Capture the cell that displays the provided text and extract its (x, y) central coordinate. 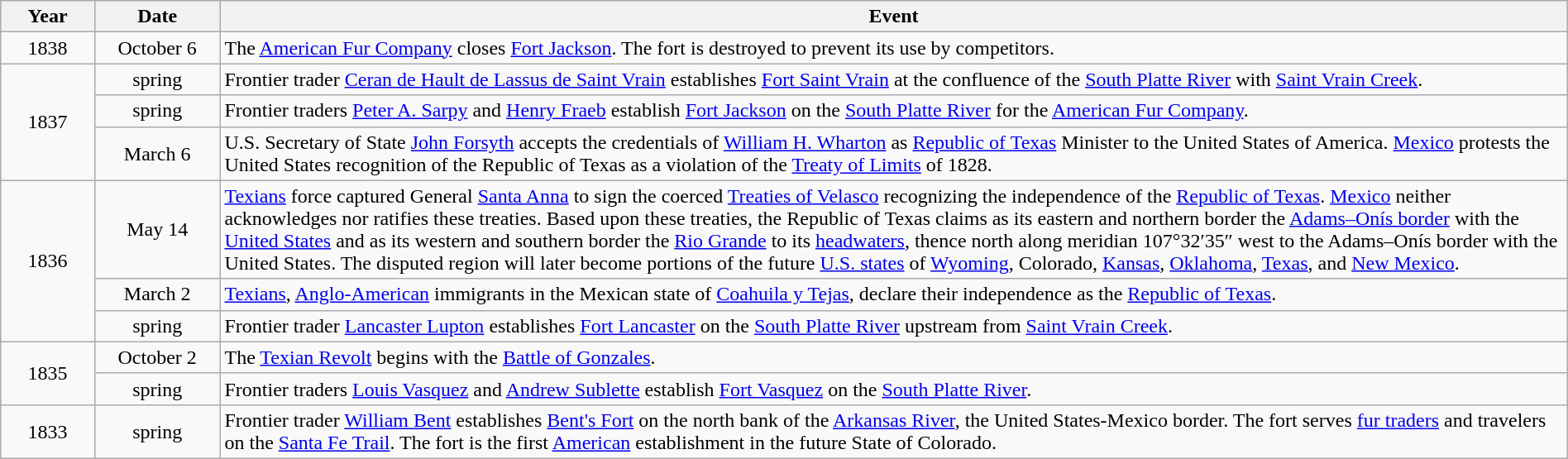
1836 (48, 261)
March 6 (157, 154)
Frontier trader Lancaster Lupton establishes Fort Lancaster on the South Platte River upstream from Saint Vrain Creek. (893, 326)
May 14 (157, 230)
Frontier traders Louis Vasquez and Andrew Sublette establish Fort Vasquez on the South Platte River. (893, 389)
October 2 (157, 357)
Event (893, 17)
The American Fur Company closes Fort Jackson. The fort is destroyed to prevent its use by competitors. (893, 48)
1838 (48, 48)
Texians, Anglo-American immigrants in the Mexican state of Coahuila y Tejas, declare their independence as the Republic of Texas. (893, 294)
Date (157, 17)
October 6 (157, 48)
Year (48, 17)
1835 (48, 373)
The Texian Revolt begins with the Battle of Gonzales. (893, 357)
March 2 (157, 294)
1837 (48, 122)
Frontier traders Peter A. Sarpy and Henry Fraeb establish Fort Jackson on the South Platte River for the American Fur Company. (893, 111)
1833 (48, 432)
